Capture the cell that displays the provided text and extract its [X, Y] central coordinate. 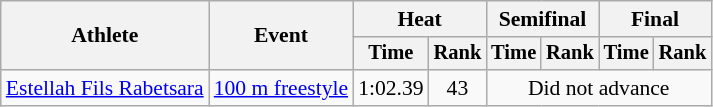
Event [281, 36]
100 m freestyle [281, 88]
Did not advance [598, 88]
Heat [420, 19]
43 [458, 88]
1:02.39 [390, 88]
Estellah Fils Rabetsara [105, 88]
Final [655, 19]
Athlete [105, 36]
Semifinal [542, 19]
